Provide the (x, y) coordinate of the cell's center where the given text is located.  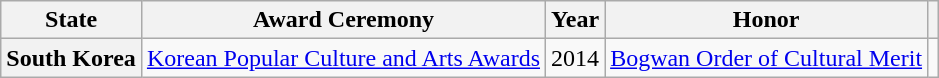
Honor (766, 20)
Bogwan Order of Cultural Merit (766, 58)
Award Ceremony (343, 20)
Korean Popular Culture and Arts Awards (343, 58)
South Korea (72, 58)
Year (576, 20)
2014 (576, 58)
State (72, 20)
